Output the [X, Y] coordinate of the center of the cell containing the given text.  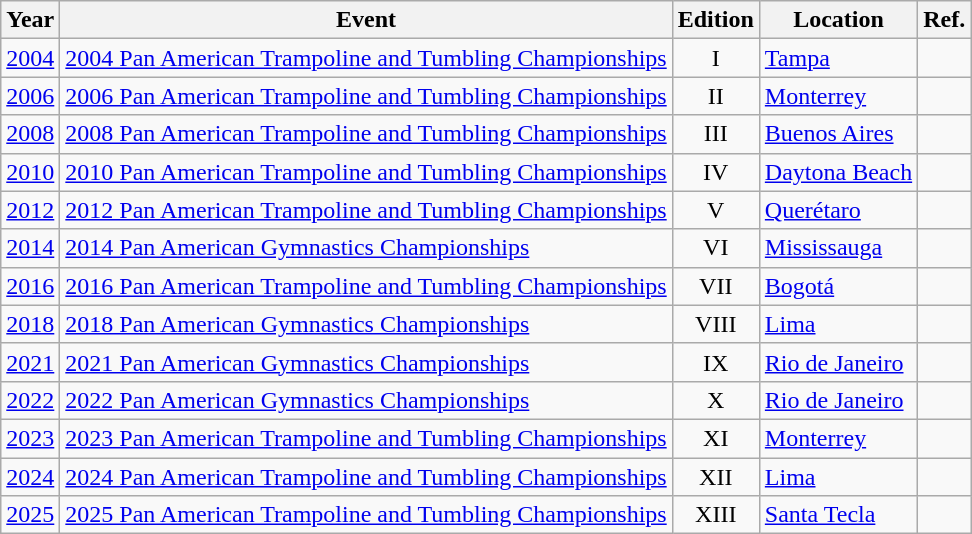
Bogotá [838, 286]
2004 [30, 58]
Year [30, 20]
XIII [716, 515]
2024 [30, 477]
2022 [30, 400]
2006 [30, 96]
2025 [30, 515]
Event [366, 20]
2021 [30, 362]
IV [716, 172]
2010 [30, 172]
2006 Pan American Trampoline and Tumbling Championships [366, 96]
VII [716, 286]
V [716, 210]
2012 [30, 210]
VIII [716, 324]
VI [716, 248]
2014 [30, 248]
2008 [30, 134]
2012 Pan American Trampoline and Tumbling Championships [366, 210]
2016 [30, 286]
II [716, 96]
Ref. [944, 20]
2014 Pan American Gymnastics Championships [366, 248]
Edition [716, 20]
X [716, 400]
IX [716, 362]
2023 Pan American Trampoline and Tumbling Championships [366, 438]
2024 Pan American Trampoline and Tumbling Championships [366, 477]
2022 Pan American Gymnastics Championships [366, 400]
Location [838, 20]
Querétaro [838, 210]
2004 Pan American Trampoline and Tumbling Championships [366, 58]
XII [716, 477]
2018 [30, 324]
Tampa [838, 58]
III [716, 134]
Daytona Beach [838, 172]
Mississauga [838, 248]
2023 [30, 438]
XI [716, 438]
2018 Pan American Gymnastics Championships [366, 324]
2008 Pan American Trampoline and Tumbling Championships [366, 134]
2021 Pan American Gymnastics Championships [366, 362]
2025 Pan American Trampoline and Tumbling Championships [366, 515]
2016 Pan American Trampoline and Tumbling Championships [366, 286]
Santa Tecla [838, 515]
2010 Pan American Trampoline and Tumbling Championships [366, 172]
Buenos Aires [838, 134]
I [716, 58]
